Return the [x, y] coordinate for the center point of the cell that contains the specified text.  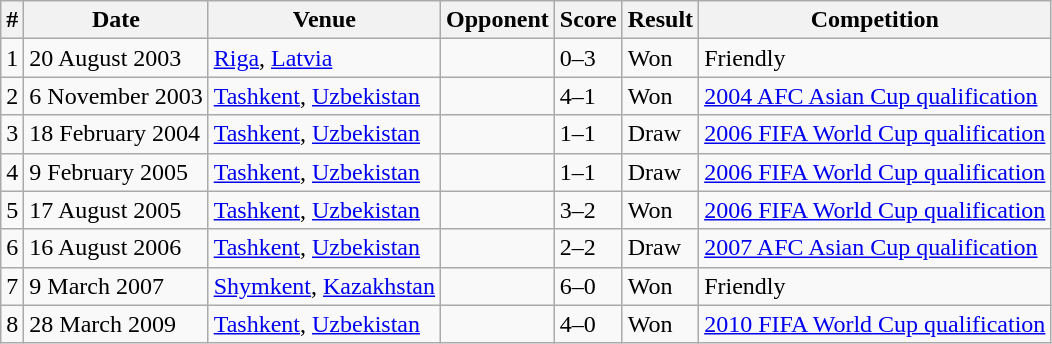
Date [116, 20]
4 [12, 172]
8 [12, 324]
Opponent [498, 20]
7 [12, 286]
17 August 2005 [116, 210]
5 [12, 210]
3–2 [588, 210]
# [12, 20]
6–0 [588, 286]
Result [660, 20]
1 [12, 58]
4–0 [588, 324]
28 March 2009 [116, 324]
Score [588, 20]
9 March 2007 [116, 286]
0–3 [588, 58]
2007 AFC Asian Cup qualification [875, 248]
16 August 2006 [116, 248]
Competition [875, 20]
Shymkent, Kazakhstan [324, 286]
3 [12, 134]
6 November 2003 [116, 96]
2–2 [588, 248]
18 February 2004 [116, 134]
2010 FIFA World Cup qualification [875, 324]
Riga, Latvia [324, 58]
9 February 2005 [116, 172]
6 [12, 248]
2 [12, 96]
20 August 2003 [116, 58]
2004 AFC Asian Cup qualification [875, 96]
Venue [324, 20]
4–1 [588, 96]
